Return [X, Y] of the center of cell containing provided text 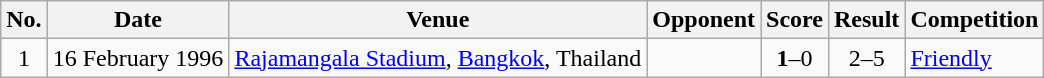
Friendly [974, 58]
Venue [438, 20]
2–5 [866, 58]
16 February 1996 [138, 58]
Score [795, 20]
Opponent [704, 20]
1–0 [795, 58]
Date [138, 20]
1 [24, 58]
Competition [974, 20]
Rajamangala Stadium, Bangkok, Thailand [438, 58]
Result [866, 20]
No. [24, 20]
